Search for the cell housing the specified text and yield its (X, Y) center coordinate. 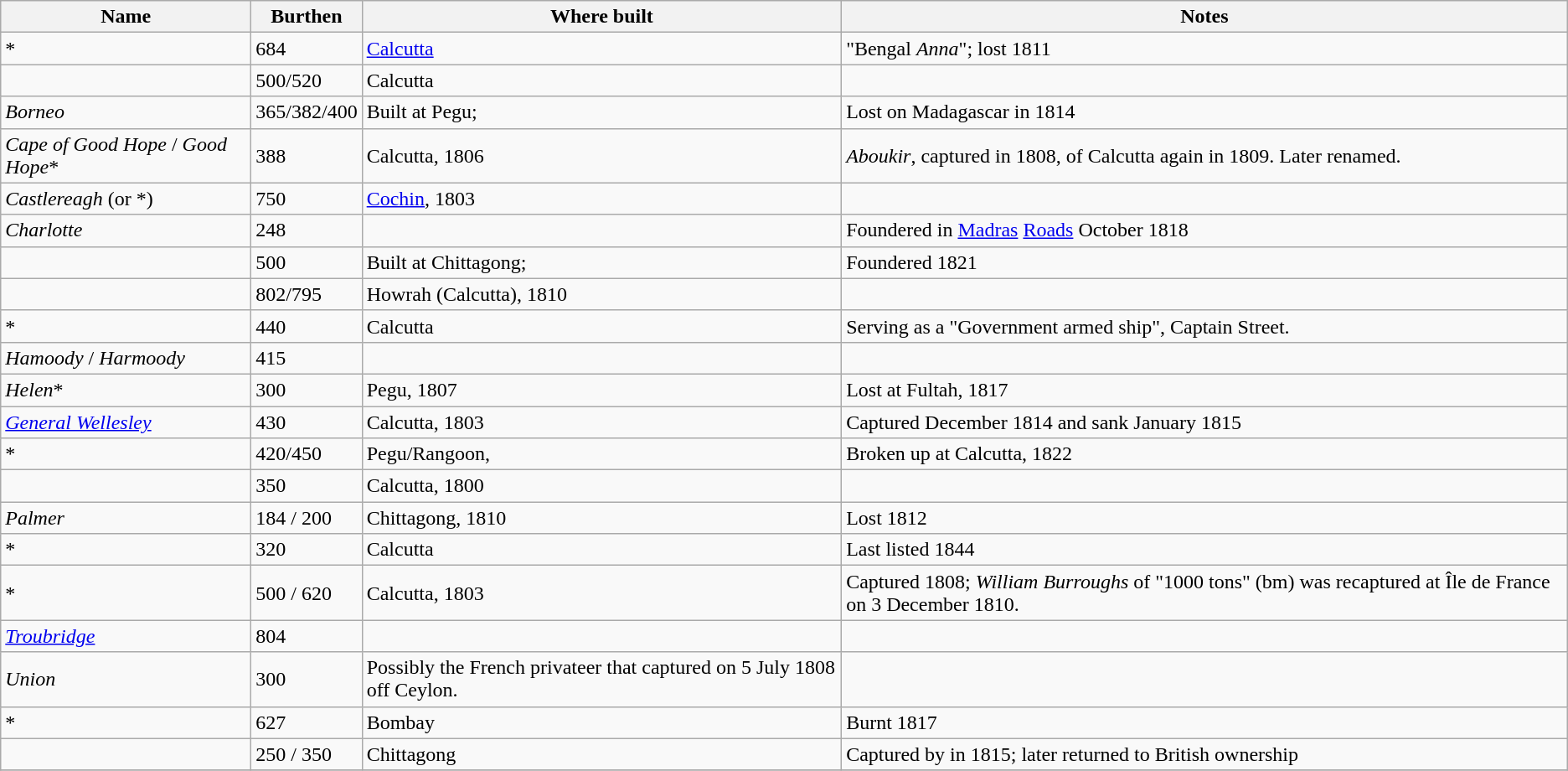
Calcutta, 1806 (601, 156)
500 (307, 262)
184 / 200 (307, 518)
Charlotte (126, 230)
250 / 350 (307, 754)
Captured December 1814 and sank January 1815 (1204, 422)
804 (307, 636)
388 (307, 156)
Chittagong (601, 754)
627 (307, 722)
Foundered in Madras Roads October 1818 (1204, 230)
Name (126, 17)
Captured by in 1815; later returned to British ownership (1204, 754)
365/382/400 (307, 112)
Lost at Fultah, 1817 (1204, 390)
Palmer (126, 518)
Burthen (307, 17)
Last listed 1844 (1204, 550)
Borneo (126, 112)
"Bengal Anna"; lost 1811 (1204, 49)
Possibly the French privateer that captured on 5 July 1808 off Ceylon. (601, 679)
Troubridge (126, 636)
Where built (601, 17)
500 / 620 (307, 593)
Calcutta, 1800 (601, 486)
420/450 (307, 454)
Notes (1204, 17)
500/520 (307, 80)
Built at Chittagong; (601, 262)
Cochin, 1803 (601, 199)
320 (307, 550)
General Wellesley (126, 422)
430 (307, 422)
Pegu/Rangoon, (601, 454)
Built at Pegu; (601, 112)
Burnt 1817 (1204, 722)
Lost on Madagascar in 1814 (1204, 112)
Helen* (126, 390)
Lost 1812 (1204, 518)
Chittagong, 1810 (601, 518)
Bombay (601, 722)
440 (307, 326)
Aboukir, captured in 1808, of Calcutta again in 1809. Later renamed. (1204, 156)
684 (307, 49)
Serving as a "Government armed ship", Captain Street. (1204, 326)
Foundered 1821 (1204, 262)
Castlereagh (or *) (126, 199)
248 (307, 230)
802/795 (307, 294)
Pegu, 1807 (601, 390)
Captured 1808; William Burroughs of "1000 tons" (bm) was recaptured at Île de France on 3 December 1810. (1204, 593)
Hamoody / Harmoody (126, 358)
415 (307, 358)
Union (126, 679)
Broken up at Calcutta, 1822 (1204, 454)
750 (307, 199)
Cape of Good Hope / Good Hope* (126, 156)
Howrah (Calcutta), 1810 (601, 294)
350 (307, 486)
